Output the [X, Y] coordinate of the center of the cell containing the given text.  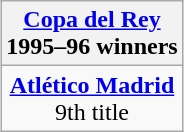
Copa del Rey1995–96 winners [92, 34]
Atlético Madrid9th title [92, 98]
